Detect which cell encompasses the target text, then output its [X, Y] center coordinate. 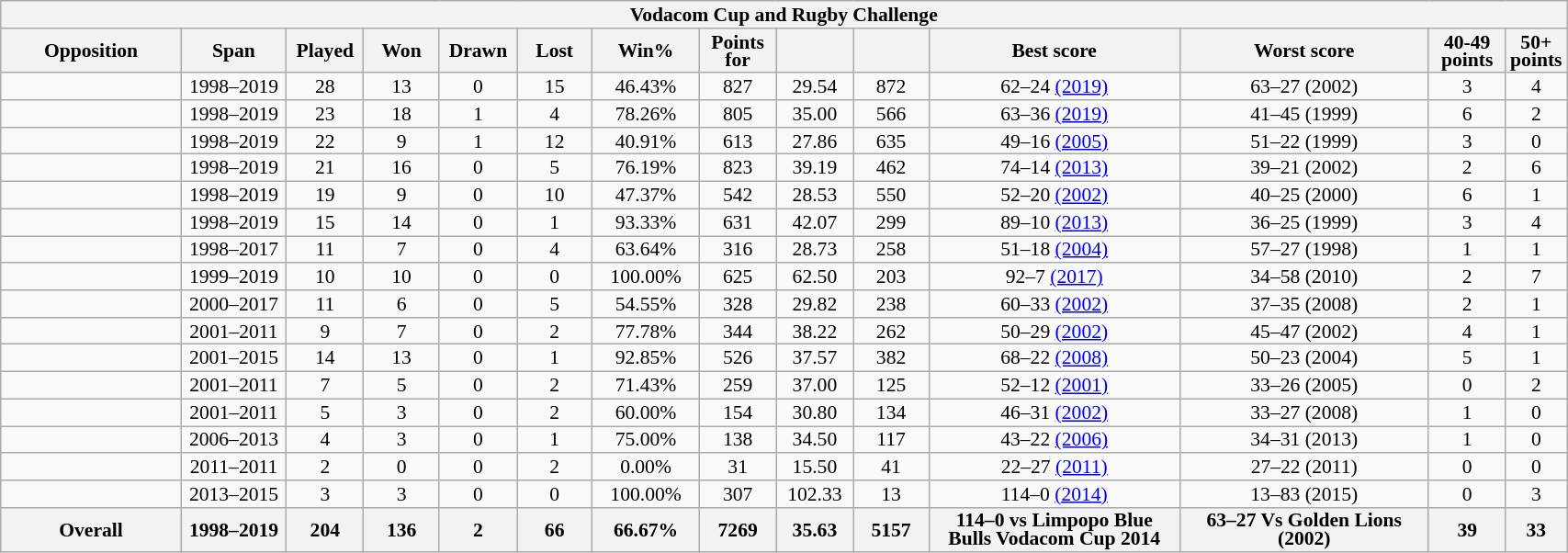
1998–2017 [233, 250]
47.37% [647, 196]
28.73 [815, 250]
262 [891, 332]
805 [738, 114]
60–33 (2002) [1055, 304]
35.00 [815, 114]
Span [233, 51]
Vodacom Cup and Rugby Challenge [784, 15]
138 [738, 440]
50+ points [1536, 51]
259 [738, 386]
36–25 (1999) [1304, 222]
15.50 [815, 467]
30.80 [815, 412]
125 [891, 386]
827 [738, 87]
93.33% [647, 222]
51–22 (1999) [1304, 141]
2013–2015 [233, 494]
12 [555, 141]
92–7 (2017) [1055, 277]
550 [891, 196]
22 [325, 141]
39 [1467, 531]
50–29 (2002) [1055, 332]
63–36 (2019) [1055, 114]
37.57 [815, 358]
45–47 (2002) [1304, 332]
50–23 (2004) [1304, 358]
Win% [647, 51]
238 [891, 304]
18 [401, 114]
258 [891, 250]
631 [738, 222]
34.50 [815, 440]
62.50 [815, 277]
46–31 (2002) [1055, 412]
39–21 (2002) [1304, 168]
19 [325, 196]
7269 [738, 531]
33–26 (2005) [1304, 386]
27–22 (2011) [1304, 467]
0.00% [647, 467]
68–22 (2008) [1055, 358]
2011–2011 [233, 467]
57–27 (1998) [1304, 250]
134 [891, 412]
Points for [738, 51]
33 [1536, 531]
77.78% [647, 332]
2006–2013 [233, 440]
66 [555, 531]
Lost [555, 51]
328 [738, 304]
Drawn [478, 51]
23 [325, 114]
102.33 [815, 494]
566 [891, 114]
Opposition [91, 51]
37–35 (2008) [1304, 304]
635 [891, 141]
74–14 (2013) [1055, 168]
382 [891, 358]
1999–2019 [233, 277]
28.53 [815, 196]
76.19% [647, 168]
299 [891, 222]
33–27 (2008) [1304, 412]
63–27 Vs Golden Lions (2002) [1304, 531]
27.86 [815, 141]
40–25 (2000) [1304, 196]
43–22 (2006) [1055, 440]
307 [738, 494]
Won [401, 51]
2000–2017 [233, 304]
38.22 [815, 332]
49–16 (2005) [1055, 141]
35.63 [815, 531]
34–31 (2013) [1304, 440]
117 [891, 440]
625 [738, 277]
823 [738, 168]
29.54 [815, 87]
34–58 (2010) [1304, 277]
39.19 [815, 168]
31 [738, 467]
Played [325, 51]
29.82 [815, 304]
51–18 (2004) [1055, 250]
40.91% [647, 141]
41 [891, 467]
78.26% [647, 114]
13–83 (2015) [1304, 494]
42.07 [815, 222]
54.55% [647, 304]
92.85% [647, 358]
344 [738, 332]
22–27 (2011) [1055, 467]
5157 [891, 531]
203 [891, 277]
66.67% [647, 531]
52–12 (2001) [1055, 386]
872 [891, 87]
16 [401, 168]
37.00 [815, 386]
46.43% [647, 87]
75.00% [647, 440]
526 [738, 358]
136 [401, 531]
154 [738, 412]
2001–2015 [233, 358]
71.43% [647, 386]
41–45 (1999) [1304, 114]
114–0 vs Limpopo Blue Bulls Vodacom Cup 2014 [1055, 531]
613 [738, 141]
62–24 (2019) [1055, 87]
542 [738, 196]
28 [325, 87]
316 [738, 250]
114–0 (2014) [1055, 494]
462 [891, 168]
60.00% [647, 412]
Best score [1055, 51]
21 [325, 168]
204 [325, 531]
63.64% [647, 250]
Overall [91, 531]
Worst score [1304, 51]
89–10 (2013) [1055, 222]
40-49 points [1467, 51]
63–27 (2002) [1304, 87]
52–20 (2002) [1055, 196]
